Output the (x, y) coordinate of the center of the cell containing the given text.  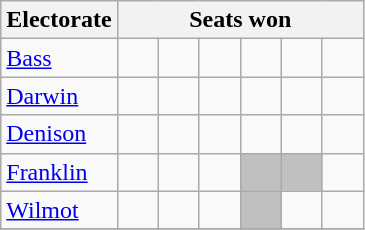
Electorate (59, 20)
Seats won (240, 20)
Denison (59, 134)
Wilmot (59, 210)
Darwin (59, 96)
Franklin (59, 172)
Bass (59, 58)
